Search for the cell housing the specified text and yield its [x, y] center coordinate. 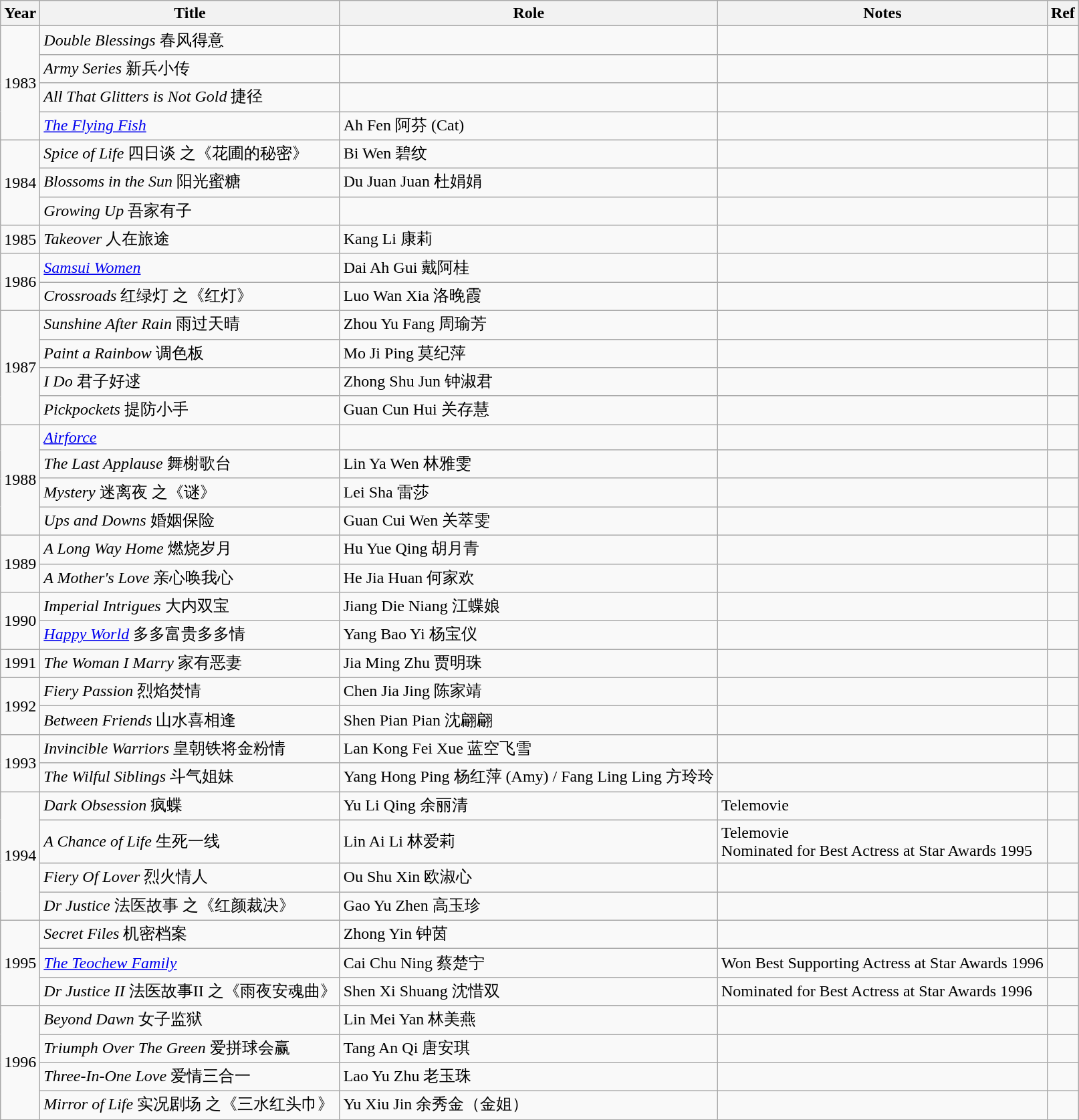
Mo Ji Ping 莫纪萍 [528, 353]
Three-In-One Love 爱情三合一 [190, 1077]
Lin Ya Wen 林雅雯 [528, 464]
TelemovieNominated for Best Actress at Star Awards 1995 [882, 841]
Fiery Of Lover 烈火情人 [190, 877]
Dark Obsession 疯蝶 [190, 806]
Year [20, 13]
1995 [20, 963]
Ref [1063, 13]
Won Best Supporting Actress at Star Awards 1996 [882, 963]
The Last Applause 舞榭歌台 [190, 464]
Ah Fen 阿芬 (Cat) [528, 126]
Jiang Die Niang 江蝶娘 [528, 607]
Zhong Yin 钟茵 [528, 935]
1989 [20, 563]
Double Blessings 春风得意 [190, 40]
Army Series 新兵小传 [190, 68]
1986 [20, 282]
Nominated for Best Actress at Star Awards 1996 [882, 991]
Shen Xi Shuang 沈惜双 [528, 991]
Luo Wan Xia 洛晚霞 [528, 297]
Ups and Downs 婚姻保险 [190, 522]
Yu Li Qing 余丽清 [528, 806]
1996 [20, 1062]
Growing Up 吾家有子 [190, 211]
Title [190, 13]
Zhong Shu Jun 钟淑君 [528, 382]
A Mother's Love 亲心唤我心 [190, 578]
Lao Yu Zhu 老玉珠 [528, 1077]
Du Juan Juan 杜娟娟 [528, 183]
The Woman I Marry 家有恶妻 [190, 663]
Notes [882, 13]
Guan Cui Wen 关萃雯 [528, 522]
Fiery Passion 烈焰焚情 [190, 691]
Happy World 多多富贵多多情 [190, 635]
Cai Chu Ning 蔡楚宁 [528, 963]
A Chance of Life 生死一线 [190, 841]
Lin Ai Li 林爱莉 [528, 841]
Kang Li 康莉 [528, 239]
1993 [20, 762]
Yang Bao Yi 杨宝仪 [528, 635]
1991 [20, 663]
Shen Pian Pian 沈翩翩 [528, 721]
Secret Files 机密档案 [190, 935]
Dr Justice 法医故事 之《红颜裁决》 [190, 907]
Samsui Women [190, 267]
He Jia Huan 何家欢 [528, 578]
The Teochew Family [190, 963]
The Flying Fish [190, 126]
I Do 君子好逑 [190, 382]
1984 [20, 183]
Lei Sha 雷莎 [528, 492]
Mystery 迷离夜 之《谜》 [190, 492]
1992 [20, 706]
Zhou Yu Fang 周瑜芳 [528, 325]
Lan Kong Fei Xue 蓝空飞雪 [528, 749]
Triumph Over The Green 爱拼球会赢 [190, 1048]
The Wilful Siblings 斗气姐妹 [190, 777]
Spice of Life 四日谈 之《花圃的秘密》 [190, 154]
Imperial Intrigues 大内双宝 [190, 607]
Invincible Warriors 皇朝铁将金粉情 [190, 749]
Hu Yue Qing 胡月青 [528, 550]
Yu Xiu Jin 余秀金（金姐） [528, 1106]
A Long Way Home 燃烧岁月 [190, 550]
Paint a Rainbow 调色板 [190, 353]
Pickpockets 提防小手 [190, 411]
1987 [20, 367]
Telemovie [882, 806]
Bi Wen 碧纹 [528, 154]
Dai Ah Gui 戴阿桂 [528, 267]
1994 [20, 856]
Role [528, 13]
1988 [20, 480]
1983 [20, 83]
Sunshine After Rain 雨过天晴 [190, 325]
Yang Hong Ping 杨红萍 (Amy) / Fang Ling Ling 方玲玲 [528, 777]
Chen Jia Jing 陈家靖 [528, 691]
Tang An Qi 唐安琪 [528, 1048]
Guan Cun Hui 关存慧 [528, 411]
Ou Shu Xin 欧淑心 [528, 877]
Dr Justice II 法医故事II 之《雨夜安魂曲》 [190, 991]
Blossoms in the Sun 阳光蜜糖 [190, 183]
Gao Yu Zhen 高玉珍 [528, 907]
Crossroads 红绿灯 之《红灯》 [190, 297]
Between Friends 山水喜相逢 [190, 721]
1985 [20, 239]
Jia Ming Zhu 贾明珠 [528, 663]
Airforce [190, 437]
Takeover 人在旅途 [190, 239]
All That Glitters is Not Gold 捷径 [190, 98]
Lin Mei Yan 林美燕 [528, 1020]
Beyond Dawn 女子监狱 [190, 1020]
Mirror of Life 实况剧场 之《三水红头巾》 [190, 1106]
1990 [20, 621]
